Capture the cell that displays the provided text and extract its (x, y) central coordinate. 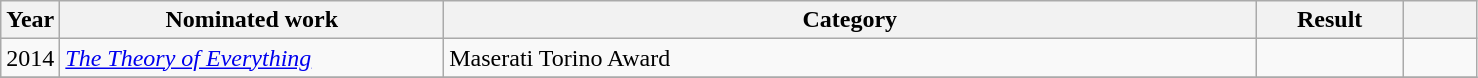
Maserati Torino Award (850, 58)
2014 (30, 58)
Year (30, 20)
Nominated work (252, 20)
The Theory of Everything (252, 58)
Result (1330, 20)
Category (850, 20)
